Identify which cell holds the provided text, then report its [x, y] central coordinate. 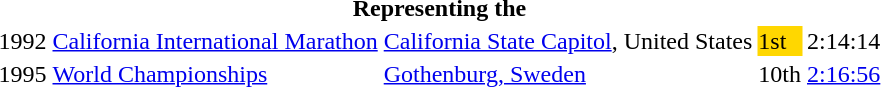
California International Marathon [215, 41]
California State Capitol, United States [568, 41]
1st [780, 41]
